From the cell containing the given text, extract its center point as [x, y] coordinate. 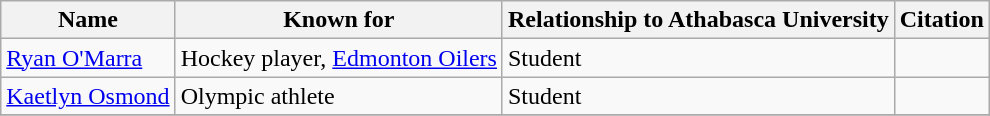
Hockey player, Edmonton Oilers [338, 58]
Citation [942, 20]
Known for [338, 20]
Olympic athlete [338, 96]
Kaetlyn Osmond [88, 96]
Ryan O'Marra [88, 58]
Relationship to Athabasca University [698, 20]
Name [88, 20]
